Capture the cell that displays the provided text and extract its (X, Y) central coordinate. 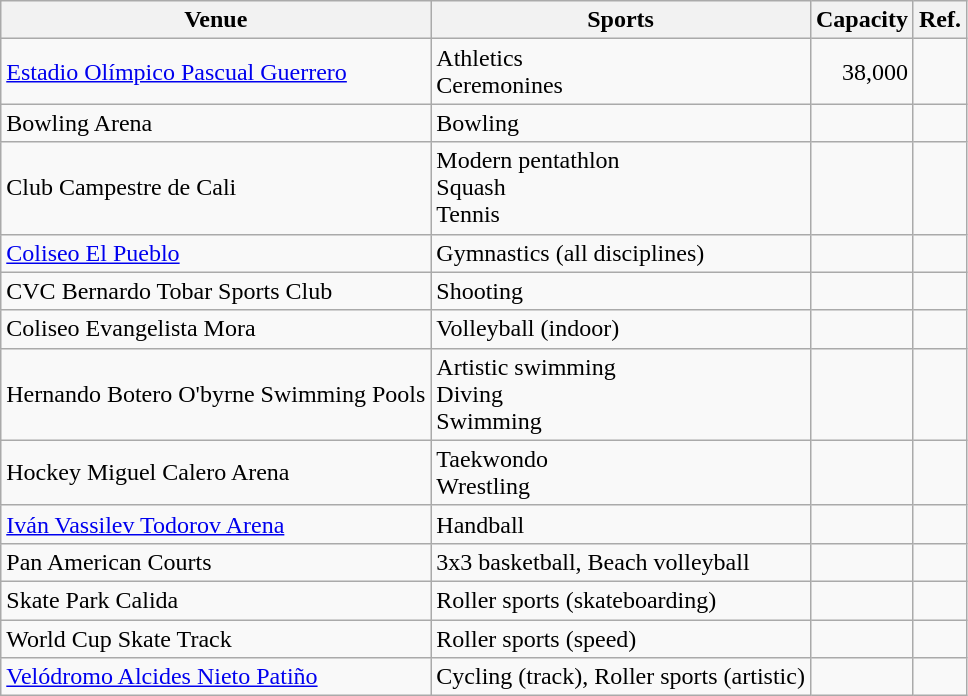
World Cup Skate Track (216, 639)
Iván Vassilev Todorov Arena (216, 524)
Roller sports (skateboarding) (621, 600)
Gymnastics (all disciplines) (621, 253)
Pan American Courts (216, 562)
Hernando Botero O'byrne Swimming Pools (216, 394)
38,000 (862, 72)
Volleyball (indoor) (621, 329)
Velódromo Alcides Nieto Patiño (216, 677)
Cycling (track), Roller sports (artistic) (621, 677)
Venue (216, 20)
Skate Park Calida (216, 600)
Bowling Arena (216, 123)
Coliseo Evangelista Mora (216, 329)
Artistic swimmingDivingSwimming (621, 394)
Estadio Olímpico Pascual Guerrero (216, 72)
Coliseo El Pueblo (216, 253)
Bowling (621, 123)
Ref. (940, 20)
Modern pentathlonSquashTennis (621, 188)
Roller sports (speed) (621, 639)
Hockey Miguel Calero Arena (216, 472)
Sports (621, 20)
Club Campestre de Cali (216, 188)
Shooting (621, 291)
3x3 basketball, Beach volleyball (621, 562)
Capacity (862, 20)
AthleticsCeremonines (621, 72)
Handball (621, 524)
TaekwondoWrestling (621, 472)
CVC Bernardo Tobar Sports Club (216, 291)
